Scan for the cell matching the given text and deliver its [X, Y] coordinate at center. 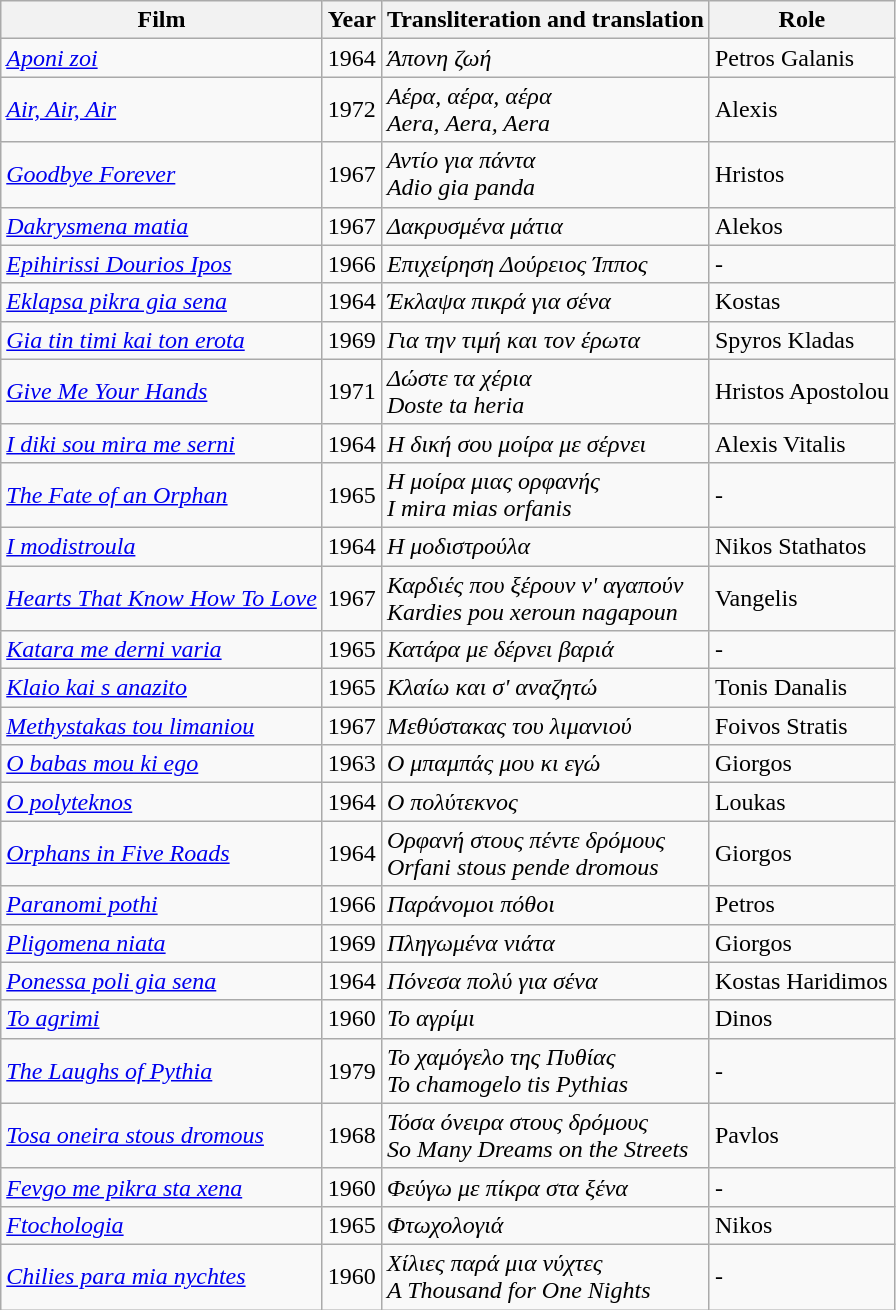
Eklapsa pikra gia sena [162, 302]
Αντίο για πάνταAdio gia panda [545, 174]
Ο μπαμπάς μου κι εγώ [545, 764]
Αέρα, αέρα, αέραAera, Aera, Aera [545, 110]
Για την τιμή και τον έρωτα [545, 340]
Fevgo me pikra sta xena [162, 1187]
Alexis Vitalis [802, 443]
Καρδιές που ξέρουν ν' αγαπούνKardies pou xeroun nagapoun [545, 598]
Το αγρίμι [545, 1019]
Δώστε τα χέριαDoste ta heria [545, 392]
Kostas Haridimos [802, 981]
Πόνεσα πολύ για σένα [545, 981]
Ftochologia [162, 1225]
Katara me derni varia [162, 650]
Film [162, 20]
Epihirissi Dourios Ipos [162, 264]
Φτωχολογιά [545, 1225]
Foivos Stratis [802, 726]
Give Me Your Hands [162, 392]
Hearts That Know How To Love [162, 598]
Hristos [802, 174]
Pligomena niata [162, 943]
Tonis Danalis [802, 688]
Κλαίω και σ' αναζητώ [545, 688]
Nikos Stathatos [802, 546]
Πληγωμένα νιάτα [545, 943]
Χίλιες παρά μια νύχτεςA Thousand for One Nights [545, 1276]
Άπονη ζωή [545, 58]
Η μοίρα μιας ορφανήςI mira mias orfanis [545, 494]
Transliteration and translation [545, 20]
Ο πολύτεκνος [545, 802]
Tosa oneira stous dromous [162, 1136]
Loukas [802, 802]
Alexis [802, 110]
Μεθύστακας του λιμανιού [545, 726]
Παράνομοι πόθοι [545, 905]
Dakrysmena matia [162, 226]
Year [352, 20]
Air, Air, Air [162, 110]
Chilies para mia nychtes [162, 1276]
Orphans in Five Roads [162, 854]
1972 [352, 110]
Nikos [802, 1225]
Vangelis [802, 598]
Έκλαψα πικρά για σένα [545, 302]
Aponi zoi [162, 58]
Τόσα όνειρα στους δρόμουςSo Many Dreams on the Streets [545, 1136]
Dinos [802, 1019]
Alekos [802, 226]
Pavlos [802, 1136]
Το χαμόγελο της ΠυθίαςTo chamogelo tis Pythias [545, 1070]
Methystakas tou limaniou [162, 726]
Hristos Apostolou [802, 392]
Κατάρα με δέρνει βαριά [545, 650]
Φεύγω με πίκρα στα ξένα [545, 1187]
1963 [352, 764]
Επιχείρηση Δούρειος Ίππος [545, 264]
Gia tin timi kai ton erota [162, 340]
1968 [352, 1136]
To agrimi [162, 1019]
O babas mou ki ego [162, 764]
Η μοδιστρούλα [545, 546]
Goodbye Forever [162, 174]
Petros Galanis [802, 58]
Kostas [802, 302]
Klaio kai s anazito [162, 688]
Paranomi pothi [162, 905]
I modistroula [162, 546]
The Laughs of Pythia [162, 1070]
Η δική σου μοίρα με σέρνει [545, 443]
Petros [802, 905]
O polyteknos [162, 802]
Ponessa poli gia sena [162, 981]
I diki sou mira me serni [162, 443]
Ορφανή στους πέντε δρόμουςOrfani stous pende dromous [545, 854]
Spyros Kladas [802, 340]
Role [802, 20]
1971 [352, 392]
1979 [352, 1070]
The Fate of an Orphan [162, 494]
Δακρυσμένα μάτια [545, 226]
